Provide the (x, y) coordinate of the cell's center where the given text is located.  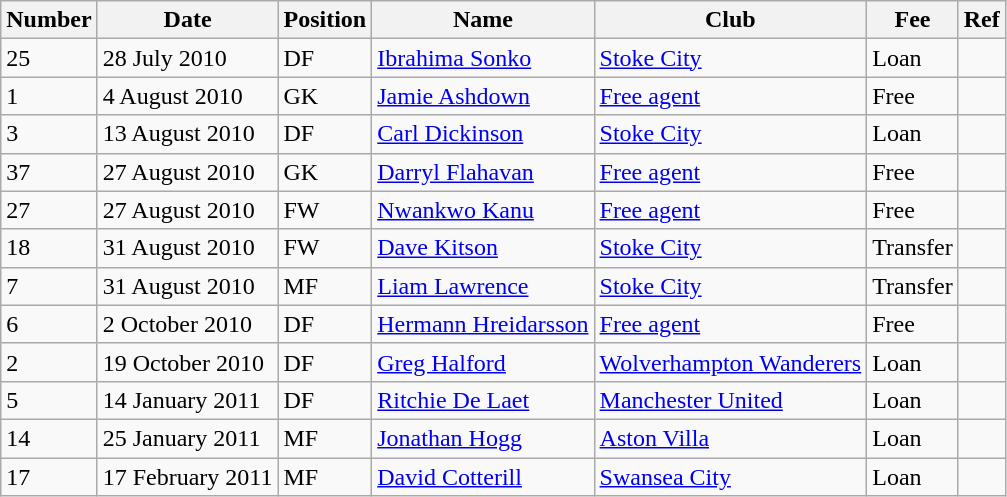
25 (49, 58)
17 February 2011 (188, 477)
3 (49, 134)
14 January 2011 (188, 400)
13 August 2010 (188, 134)
4 August 2010 (188, 96)
Ritchie De Laet (483, 400)
6 (49, 324)
Fee (913, 20)
7 (49, 286)
Manchester United (730, 400)
Hermann Hreidarsson (483, 324)
Ibrahima Sonko (483, 58)
Number (49, 20)
Darryl Flahavan (483, 172)
14 (49, 438)
17 (49, 477)
Greg Halford (483, 362)
Position (325, 20)
Name (483, 20)
37 (49, 172)
28 July 2010 (188, 58)
Swansea City (730, 477)
Liam Lawrence (483, 286)
Ref (982, 20)
2 (49, 362)
5 (49, 400)
Carl Dickinson (483, 134)
Wolverhampton Wanderers (730, 362)
25 January 2011 (188, 438)
2 October 2010 (188, 324)
1 (49, 96)
19 October 2010 (188, 362)
Date (188, 20)
Club (730, 20)
27 (49, 210)
Jonathan Hogg (483, 438)
Dave Kitson (483, 248)
Nwankwo Kanu (483, 210)
Aston Villa (730, 438)
David Cotterill (483, 477)
18 (49, 248)
Jamie Ashdown (483, 96)
